Provide the (X, Y) coordinate of the cell's center where the given text is located.  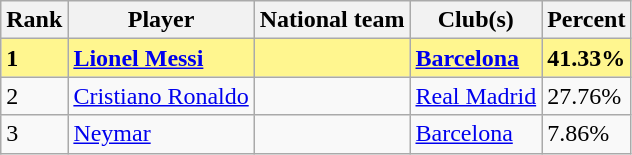
Club(s) (476, 20)
Cristiano Ronaldo (161, 96)
Player (161, 20)
1 (34, 58)
Rank (34, 20)
National team (332, 20)
7.86% (586, 134)
Lionel Messi (161, 58)
2 (34, 96)
Percent (586, 20)
41.33% (586, 58)
Real Madrid (476, 96)
27.76% (586, 96)
3 (34, 134)
Neymar (161, 134)
